Capture the cell that displays the provided text and extract its (X, Y) central coordinate. 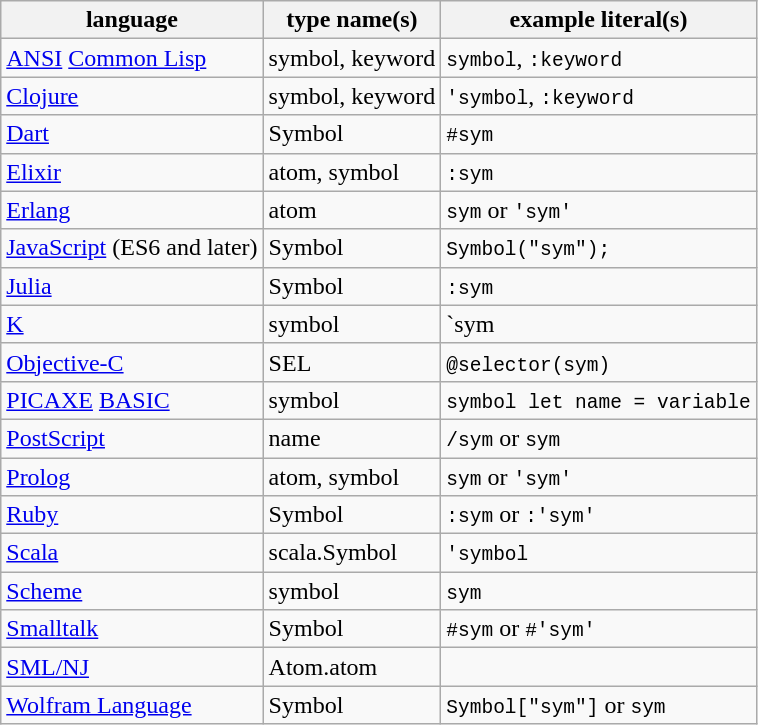
Clojure (132, 96)
@selector(sym) (598, 362)
/sym or sym (598, 438)
`sym (598, 324)
Dart (132, 134)
ANSI Common Lisp (132, 58)
SEL (352, 362)
K (132, 324)
symbol, :keyword (598, 58)
Scala (132, 553)
language (132, 20)
scala.Symbol (352, 553)
example literal(s) (598, 20)
Elixir (132, 172)
PostScript (132, 438)
Wolfram Language (132, 705)
type name(s) (352, 20)
Atom.atom (352, 667)
Julia (132, 286)
'symbol (598, 553)
Objective-C (132, 362)
'symbol, :keyword (598, 96)
:sym or :'sym' (598, 515)
Erlang (132, 210)
JavaScript (ES6 and later) (132, 248)
Smalltalk (132, 629)
symbol let name = variable (598, 400)
sym (598, 591)
Symbol["sym"] or sym (598, 705)
Ruby (132, 515)
Prolog (132, 477)
Symbol("sym"); (598, 248)
atom (352, 210)
name (352, 438)
#sym or #'sym' (598, 629)
#sym (598, 134)
PICAXE BASIC (132, 400)
SML/NJ (132, 667)
Scheme (132, 591)
